Find where the given text appears and provide that cell's center as [x, y] coordinate. 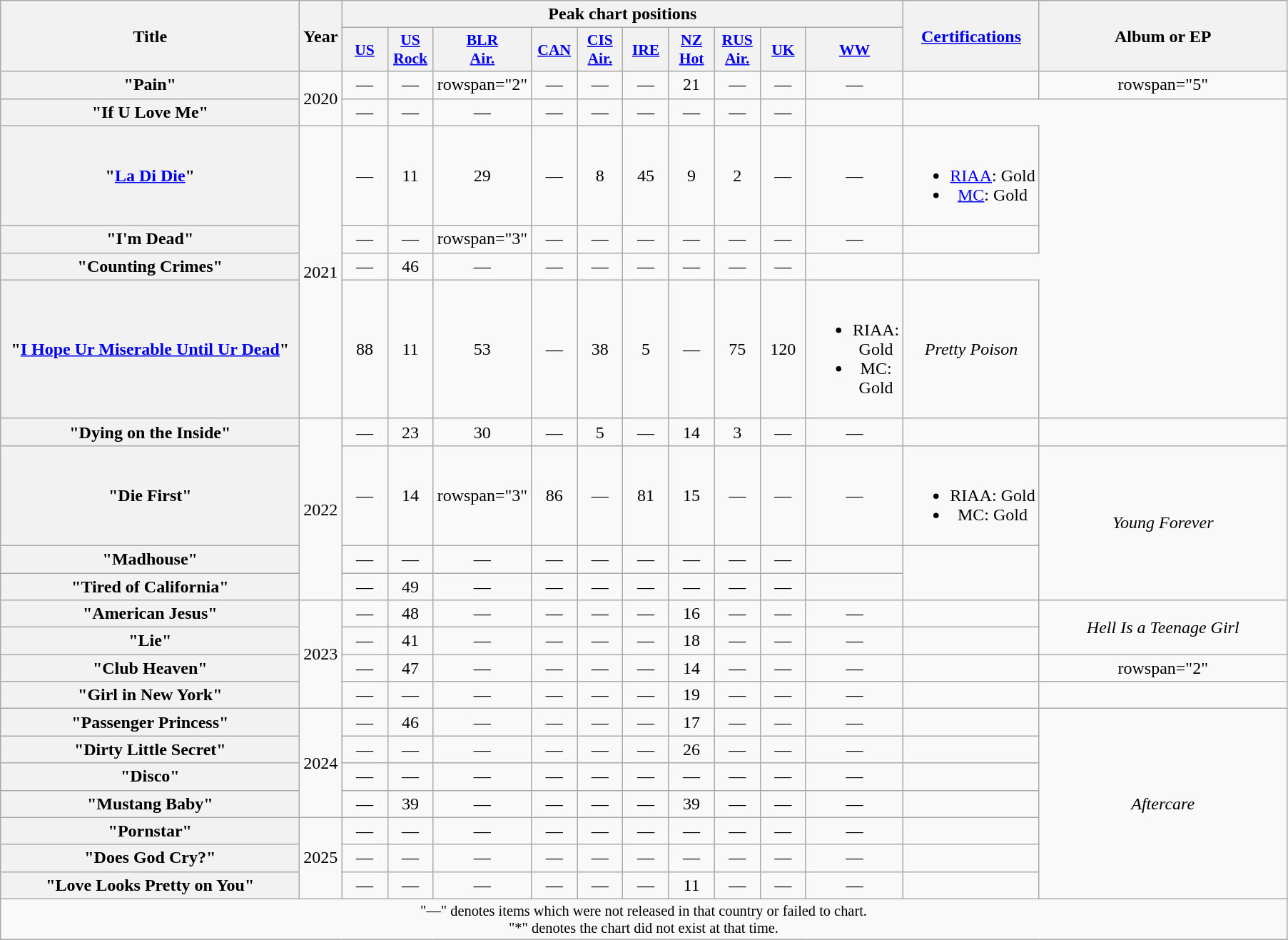
75 [737, 349]
2021 [321, 272]
Hell Is a Teenage Girl [1163, 627]
UK [783, 50]
"Counting Crimes" [150, 266]
"—" denotes items which were not released in that country or failed to chart."*" denotes the chart did not exist at that time. [644, 919]
19 [691, 695]
Pretty Poison [971, 349]
48 [410, 614]
"Club Heaven" [150, 668]
53 [482, 349]
Young Forever [1163, 522]
"Does God Cry?" [150, 858]
23 [410, 432]
26 [691, 749]
120 [783, 349]
81 [646, 495]
41 [410, 641]
"If U Love Me" [150, 112]
3 [737, 432]
NZHot [691, 50]
"Tired of California" [150, 586]
Title [150, 36]
Aftercare [1163, 804]
CAN [554, 50]
8 [600, 176]
"Disco" [150, 777]
"La Di Die" [150, 176]
"Pornstar" [150, 831]
"Girl in New York" [150, 695]
88 [365, 349]
45 [646, 176]
2025 [321, 858]
"I'm Dead" [150, 239]
"American Jesus" [150, 614]
9 [691, 176]
2023 [321, 655]
RUSAir. [737, 50]
Year [321, 36]
USRock [410, 50]
"Pain" [150, 85]
86 [554, 495]
"Passenger Princess" [150, 722]
"Mustang Baby" [150, 804]
"Dying on the Inside" [150, 432]
Peak chart positions [622, 14]
rowspan="5" [1163, 85]
2020 [321, 98]
18 [691, 641]
Certifications [971, 36]
49 [410, 586]
Album or EP [1163, 36]
16 [691, 614]
IRE [646, 50]
"Dirty Little Secret" [150, 749]
21 [691, 85]
2022 [321, 509]
BLRAir. [482, 50]
"Lie" [150, 641]
15 [691, 495]
2024 [321, 763]
47 [410, 668]
"Madhouse" [150, 559]
38 [600, 349]
2 [737, 176]
CISAir. [600, 50]
US [365, 50]
"I Hope Ur Miserable Until Ur Dead" [150, 349]
30 [482, 432]
29 [482, 176]
WW [854, 50]
"Love Looks Pretty on You" [150, 885]
"Die First" [150, 495]
17 [691, 722]
